Extract the (X, Y) coordinate from the center of the cell holding the provided text.  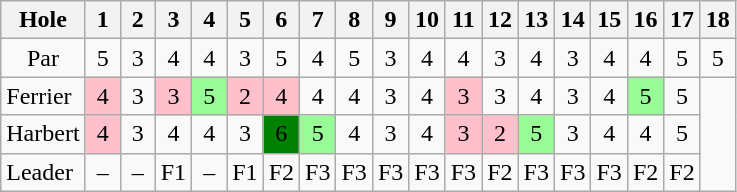
15 (609, 20)
Hole (43, 20)
9 (390, 20)
7 (318, 20)
Leader (43, 172)
8 (354, 20)
13 (536, 20)
17 (682, 20)
Par (43, 58)
Harbert (43, 134)
10 (427, 20)
14 (573, 20)
18 (718, 20)
12 (500, 20)
16 (645, 20)
1 (102, 20)
11 (463, 20)
Ferrier (43, 96)
